Output the [x, y] coordinate of the center of the cell containing the given text.  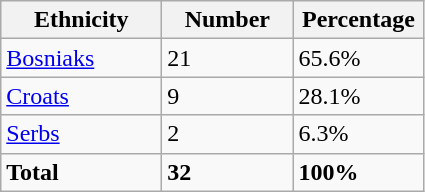
Bosniaks [82, 58]
Total [82, 172]
Croats [82, 96]
Ethnicity [82, 20]
Percentage [358, 20]
2 [228, 134]
28.1% [358, 96]
32 [228, 172]
6.3% [358, 134]
Serbs [82, 134]
21 [228, 58]
65.6% [358, 58]
9 [228, 96]
Number [228, 20]
100% [358, 172]
